Find where the given text appears and provide that cell's center as [x, y] coordinate. 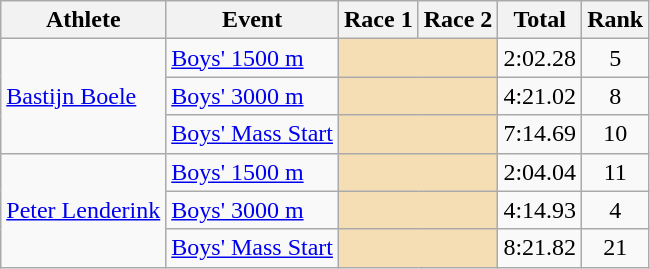
2:02.28 [540, 58]
5 [616, 58]
Peter Lenderink [84, 210]
21 [616, 248]
Race 2 [458, 20]
4 [616, 210]
Bastijn Boele [84, 96]
8:21.82 [540, 248]
7:14.69 [540, 134]
Race 1 [378, 20]
2:04.04 [540, 172]
4:14.93 [540, 210]
11 [616, 172]
10 [616, 134]
Total [540, 20]
8 [616, 96]
Rank [616, 20]
Athlete [84, 20]
4:21.02 [540, 96]
Event [252, 20]
